Scan for the cell matching the given text and deliver its [x, y] coordinate at center. 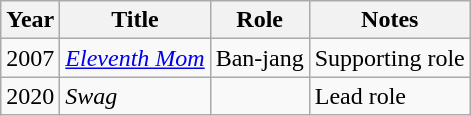
2007 [30, 58]
2020 [30, 96]
Year [30, 20]
Role [260, 20]
Swag [135, 96]
Title [135, 20]
Supporting role [390, 58]
Eleventh Mom [135, 58]
Lead role [390, 96]
Ban-jang [260, 58]
Notes [390, 20]
